For the text-containing cell, return its midpoint in [x, y] coordinate format. 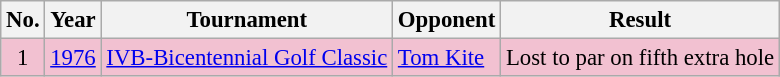
Tom Kite [447, 58]
1 [23, 58]
Lost to par on fifth extra hole [640, 58]
Year [73, 20]
No. [23, 20]
1976 [73, 58]
Tournament [247, 20]
Opponent [447, 20]
IVB-Bicentennial Golf Classic [247, 58]
Result [640, 20]
